Capture the cell that displays the provided text and extract its [X, Y] central coordinate. 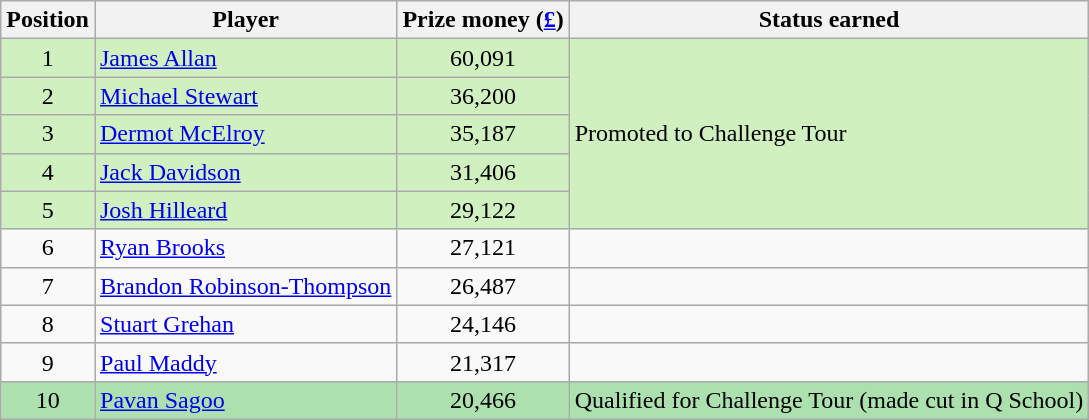
6 [48, 248]
26,487 [483, 286]
Josh Hilleard [245, 210]
Player [245, 20]
60,091 [483, 58]
2 [48, 96]
Position [48, 20]
27,121 [483, 248]
24,146 [483, 324]
Michael Stewart [245, 96]
James Allan [245, 58]
Stuart Grehan [245, 324]
4 [48, 172]
36,200 [483, 96]
29,122 [483, 210]
5 [48, 210]
Status earned [828, 20]
Pavan Sagoo [245, 400]
8 [48, 324]
21,317 [483, 362]
9 [48, 362]
7 [48, 286]
Prize money (£) [483, 20]
Jack Davidson [245, 172]
3 [48, 134]
31,406 [483, 172]
1 [48, 58]
Qualified for Challenge Tour (made cut in Q School) [828, 400]
10 [48, 400]
20,466 [483, 400]
Promoted to Challenge Tour [828, 134]
35,187 [483, 134]
Dermot McElroy [245, 134]
Brandon Robinson-Thompson [245, 286]
Paul Maddy [245, 362]
Ryan Brooks [245, 248]
